From the cell containing the given text, extract its center point as [X, Y] coordinate. 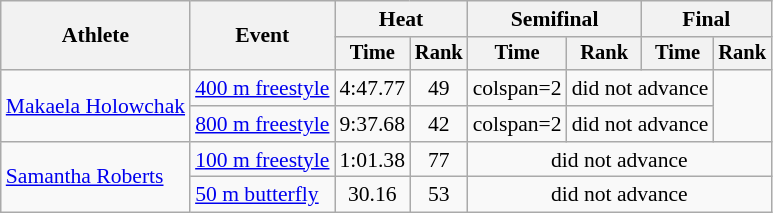
53 [439, 195]
Heat [400, 19]
Event [262, 36]
Semifinal [555, 19]
1:01.38 [372, 160]
9:37.68 [372, 124]
Athlete [96, 36]
400 m freestyle [262, 88]
800 m freestyle [262, 124]
4:47.77 [372, 88]
42 [439, 124]
100 m freestyle [262, 160]
30.16 [372, 195]
77 [439, 160]
Makaela Holowchak [96, 106]
Samantha Roberts [96, 178]
50 m butterfly [262, 195]
Final [706, 19]
49 [439, 88]
